Output the [x, y] coordinate of the center of the cell containing the given text.  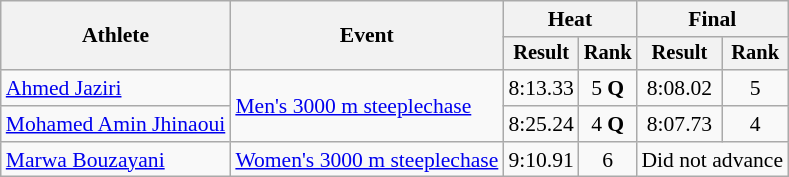
5 Q [608, 88]
Event [366, 36]
Ahmed Jaziri [116, 88]
8:13.33 [540, 88]
8:25.24 [540, 124]
Men's 3000 m steeplechase [366, 106]
4 [755, 124]
8:07.73 [679, 124]
5 [755, 88]
Heat [570, 19]
8:08.02 [679, 88]
Mohamed Amin Jhinaoui [116, 124]
4 Q [608, 124]
Final [712, 19]
Athlete [116, 36]
